Detect which cell encompasses the target text, then output its (x, y) center coordinate. 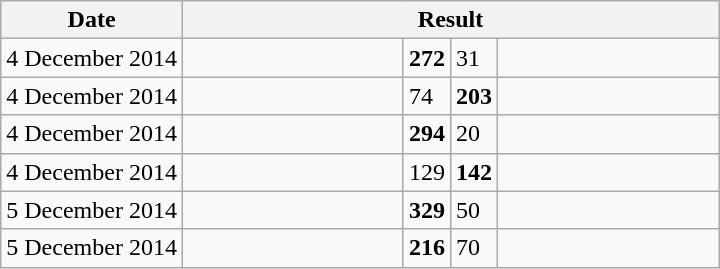
74 (426, 96)
Result (450, 20)
272 (426, 58)
20 (474, 134)
129 (426, 172)
203 (474, 96)
70 (474, 248)
31 (474, 58)
50 (474, 210)
Date (92, 20)
329 (426, 210)
216 (426, 248)
142 (474, 172)
294 (426, 134)
